Locate the cell with the specified text and output its (X, Y) center coordinate. 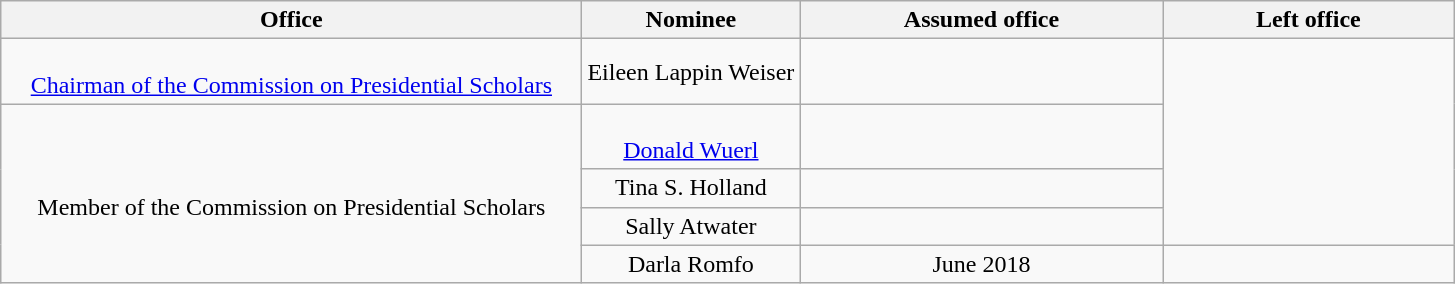
Sally Atwater (691, 226)
Donald Wuerl (691, 136)
Nominee (691, 20)
June 2018 (982, 264)
Member of the Commission on Presidential Scholars (292, 194)
Darla Romfo (691, 264)
Assumed office (982, 20)
Chairman of the Commission on Presidential Scholars (292, 72)
Tina S. Holland (691, 188)
Eileen Lappin Weiser (691, 72)
Office (292, 20)
Left office (1308, 20)
